Extract the [x, y] coordinate from the center of the cell holding the provided text.  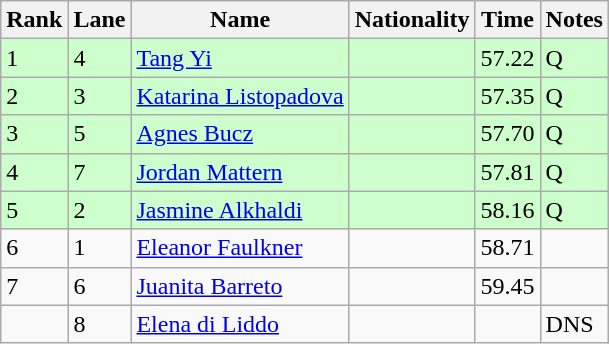
DNS [574, 324]
Eleanor Faulkner [240, 248]
Notes [574, 20]
Katarina Listopadova [240, 96]
8 [100, 324]
Tang Yi [240, 58]
Time [508, 20]
Juanita Barreto [240, 286]
Agnes Bucz [240, 134]
Lane [100, 20]
Nationality [412, 20]
58.71 [508, 248]
57.35 [508, 96]
Name [240, 20]
Elena di Liddo [240, 324]
57.22 [508, 58]
59.45 [508, 286]
57.81 [508, 172]
Jasmine Alkhaldi [240, 210]
Rank [34, 20]
58.16 [508, 210]
Jordan Mattern [240, 172]
57.70 [508, 134]
